Pinpoint the cell where the given text exists, returning its (x, y) midpoint coordinate. 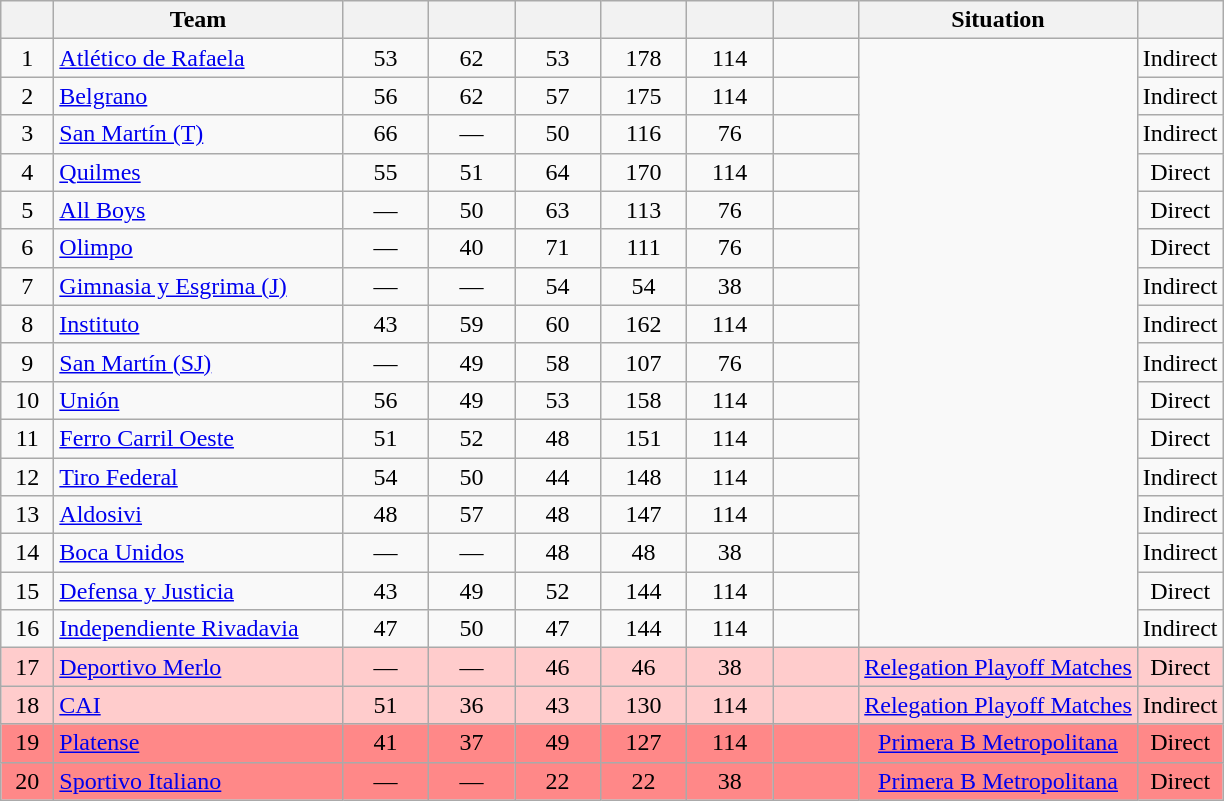
Platense (198, 743)
113 (644, 210)
147 (644, 515)
Independiente Rivadavia (198, 629)
37 (471, 743)
CAI (198, 705)
Aldosivi (198, 515)
Olimpo (198, 248)
Instituto (198, 324)
170 (644, 172)
6 (28, 248)
162 (644, 324)
Team (198, 20)
10 (28, 400)
Atlético de Rafaela (198, 58)
Unión (198, 400)
36 (471, 705)
58 (557, 362)
175 (644, 96)
1 (28, 58)
111 (644, 248)
17 (28, 667)
15 (28, 591)
Ferro Carril Oeste (198, 438)
Belgrano (198, 96)
63 (557, 210)
San Martín (SJ) (198, 362)
Boca Unidos (198, 553)
Situation (998, 20)
3 (28, 134)
7 (28, 286)
Tiro Federal (198, 477)
64 (557, 172)
151 (644, 438)
19 (28, 743)
2 (28, 96)
178 (644, 58)
4 (28, 172)
All Boys (198, 210)
11 (28, 438)
127 (644, 743)
55 (385, 172)
Gimnasia y Esgrima (J) (198, 286)
130 (644, 705)
16 (28, 629)
Sportivo Italiano (198, 781)
8 (28, 324)
148 (644, 477)
13 (28, 515)
158 (644, 400)
40 (471, 248)
60 (557, 324)
41 (385, 743)
66 (385, 134)
18 (28, 705)
107 (644, 362)
9 (28, 362)
44 (557, 477)
116 (644, 134)
Defensa y Justicia (198, 591)
14 (28, 553)
5 (28, 210)
Deportivo Merlo (198, 667)
12 (28, 477)
San Martín (T) (198, 134)
59 (471, 324)
20 (28, 781)
Quilmes (198, 172)
71 (557, 248)
